Identify which cell holds the provided text, then report its [X, Y] central coordinate. 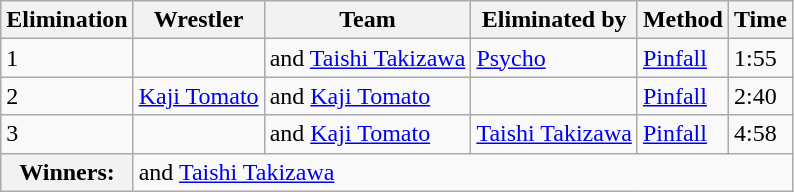
Psycho [554, 58]
3 [67, 134]
Wrestler [198, 20]
2:40 [760, 96]
Taishi Takizawa [554, 134]
Eliminated by [554, 20]
Kaji Tomato [198, 96]
Elimination [67, 20]
1:55 [760, 58]
4:58 [760, 134]
2 [67, 96]
Team [368, 20]
1 [67, 58]
Time [760, 20]
Winners: [67, 172]
Method [682, 20]
